Determine the (x, y) coordinate at the center of the cell enclosing the given text.  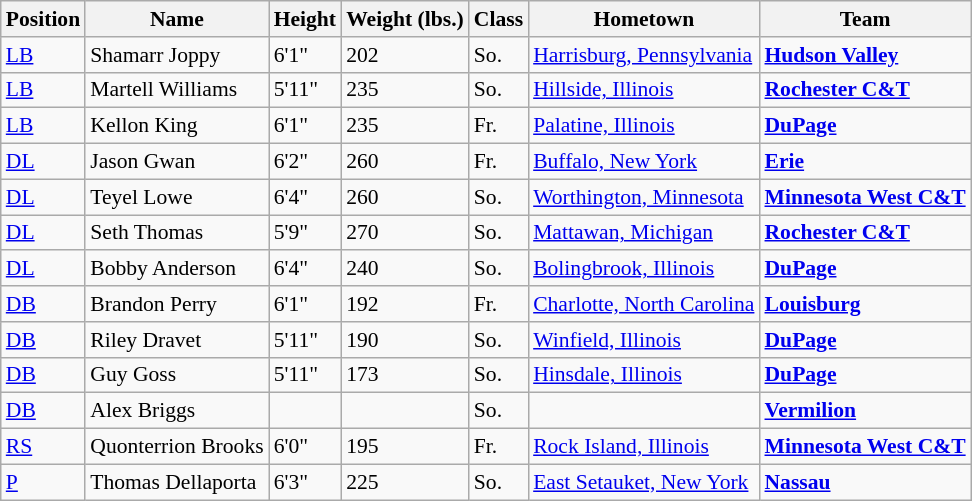
6'2" (305, 162)
Weight (lbs.) (405, 19)
225 (405, 482)
Name (176, 19)
Brandon Perry (176, 304)
Shamarr Joppy (176, 55)
190 (405, 340)
Team (864, 19)
Thomas Dellaporta (176, 482)
202 (405, 55)
P (43, 482)
Erie (864, 162)
Hinsdale, Illinois (644, 375)
195 (405, 447)
Hometown (644, 19)
East Setauket, New York (644, 482)
Guy Goss (176, 375)
Quonterrion Brooks (176, 447)
Nassau (864, 482)
Vermilion (864, 411)
Alex Briggs (176, 411)
Palatine, Illinois (644, 126)
Seth Thomas (176, 233)
Height (305, 19)
270 (405, 233)
Hudson Valley (864, 55)
Buffalo, New York (644, 162)
Mattawan, Michigan (644, 233)
Kellon King (176, 126)
Worthington, Minnesota (644, 197)
Hillside, Illinois (644, 90)
Winfield, Illinois (644, 340)
240 (405, 269)
Louisburg (864, 304)
6'3" (305, 482)
Martell Williams (176, 90)
6'0" (305, 447)
Charlotte, North Carolina (644, 304)
Riley Dravet (176, 340)
173 (405, 375)
Bobby Anderson (176, 269)
Harrisburg, Pennsylvania (644, 55)
Bolingbrook, Illinois (644, 269)
192 (405, 304)
5'9" (305, 233)
Jason Gwan (176, 162)
Position (43, 19)
Rock Island, Illinois (644, 447)
Class (498, 19)
Teyel Lowe (176, 197)
RS (43, 447)
